Provide the [x, y] coordinate of the cell's center where the given text is located.  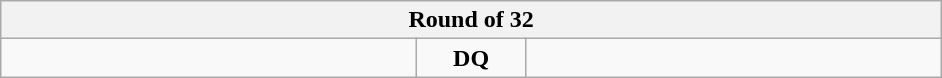
Round of 32 [472, 20]
DQ [472, 58]
